Find where the given text appears and provide that cell's center as (x, y) coordinate. 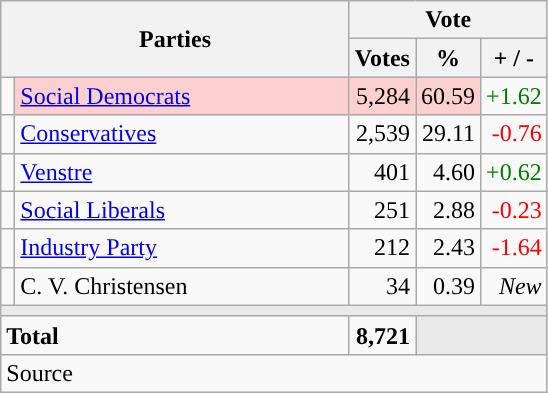
Conservatives (182, 134)
Social Liberals (182, 210)
Social Democrats (182, 96)
% (448, 58)
Source (274, 373)
5,284 (382, 96)
-1.64 (514, 248)
Parties (176, 39)
+ / - (514, 58)
4.60 (448, 172)
New (514, 286)
Venstre (182, 172)
-0.23 (514, 210)
-0.76 (514, 134)
+1.62 (514, 96)
+0.62 (514, 172)
60.59 (448, 96)
212 (382, 248)
29.11 (448, 134)
401 (382, 172)
8,721 (382, 335)
0.39 (448, 286)
2,539 (382, 134)
Industry Party (182, 248)
Vote (448, 20)
34 (382, 286)
Total (176, 335)
251 (382, 210)
2.88 (448, 210)
C. V. Christensen (182, 286)
Votes (382, 58)
2.43 (448, 248)
